Return the (x, y) coordinate for the center point of the cell that contains the specified text.  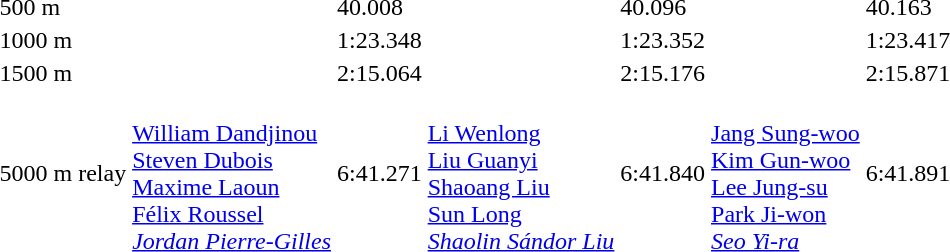
1:23.348 (379, 40)
2:15.064 (379, 73)
1:23.352 (663, 40)
2:15.176 (663, 73)
